Output the (X, Y) coordinate of the center of the cell containing the given text.  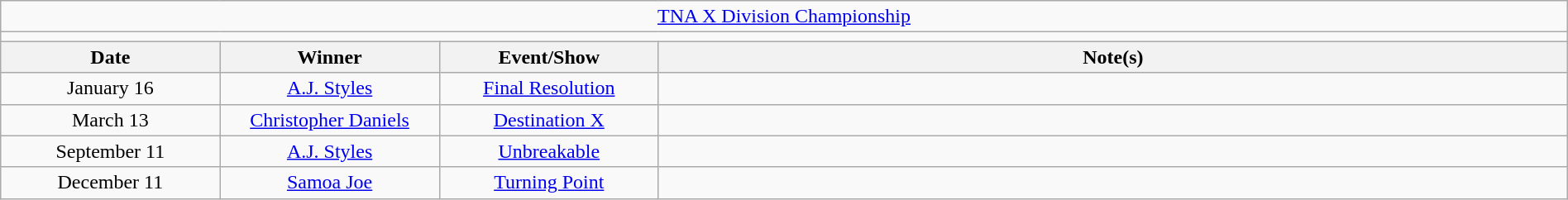
TNA X Division Championship (784, 17)
January 16 (111, 88)
December 11 (111, 183)
March 13 (111, 120)
Samoa Joe (329, 183)
Destination X (549, 120)
Christopher Daniels (329, 120)
Turning Point (549, 183)
Final Resolution (549, 88)
September 11 (111, 151)
Unbreakable (549, 151)
Date (111, 57)
Note(s) (1113, 57)
Event/Show (549, 57)
Winner (329, 57)
